Capture the cell that displays the provided text and extract its (X, Y) central coordinate. 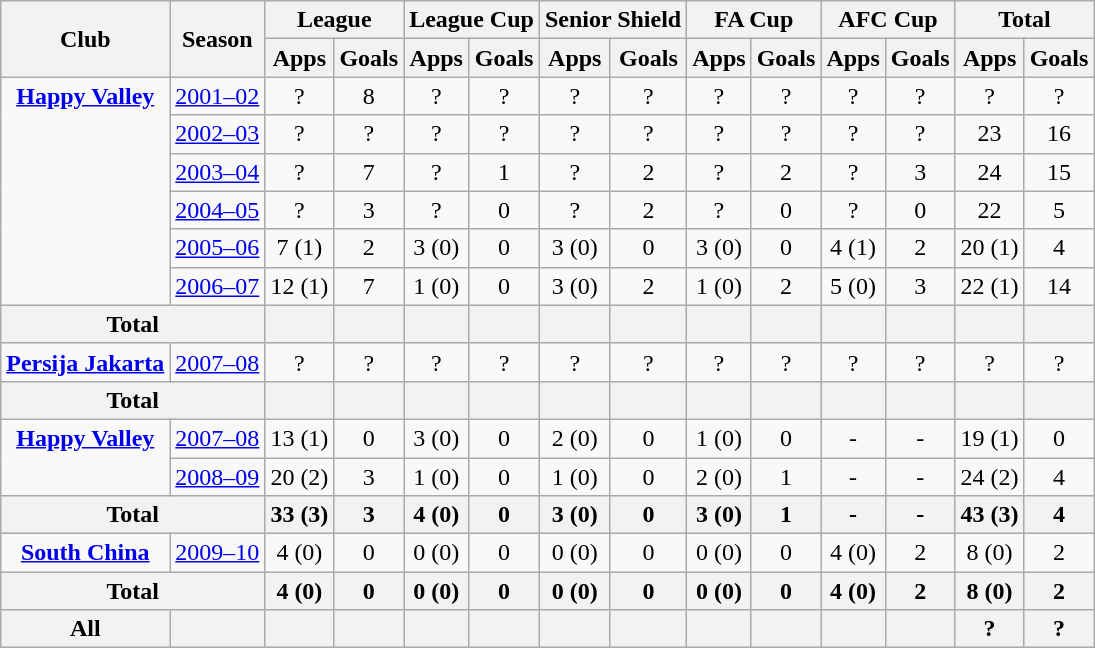
20 (1) (990, 248)
15 (1059, 172)
League Cup (472, 20)
2009–10 (218, 553)
Persija Jakarta (86, 362)
14 (1059, 286)
20 (2) (300, 477)
7 (1) (300, 248)
2003–04 (218, 172)
2004–05 (218, 210)
Senior Shield (612, 20)
22 (990, 210)
2006–07 (218, 286)
2005–06 (218, 248)
24 (990, 172)
5 (1059, 210)
Season (218, 39)
16 (1059, 134)
19 (1) (990, 438)
2001–02 (218, 96)
23 (990, 134)
South China (86, 553)
22 (1) (990, 286)
5 (0) (853, 286)
2008–09 (218, 477)
FA Cup (754, 20)
24 (2) (990, 477)
8 (369, 96)
All (86, 629)
43 (3) (990, 515)
League (334, 20)
4 (1) (853, 248)
2002–03 (218, 134)
AFC Cup (888, 20)
13 (1) (300, 438)
Club (86, 39)
12 (1) (300, 286)
33 (3) (300, 515)
